Extract the [x, y] coordinate from the center of the cell holding the provided text.  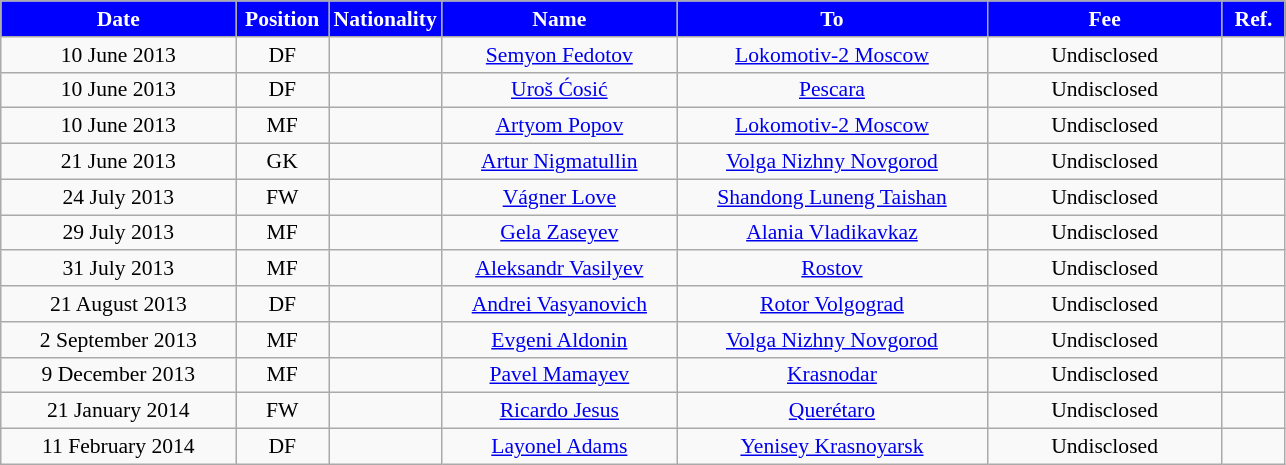
Evgeni Aldonin [560, 340]
31 July 2013 [118, 269]
Uroš Ćosić [560, 90]
11 February 2014 [118, 447]
Name [560, 19]
Position [282, 19]
Gela Zaseyev [560, 233]
Vágner Love [560, 197]
Rostov [832, 269]
29 July 2013 [118, 233]
Date [118, 19]
Nationality [384, 19]
Krasnodar [832, 375]
Rotor Volgograd [832, 304]
Yenisey Krasnoyarsk [832, 447]
Layonel Adams [560, 447]
Querétaro [832, 411]
Artyom Popov [560, 126]
Andrei Vasyanovich [560, 304]
Fee [1104, 19]
Semyon Fedotov [560, 55]
Aleksandr Vasilyev [560, 269]
Alania Vladikavkaz [832, 233]
Ref. [1254, 19]
21 January 2014 [118, 411]
GK [282, 162]
21 June 2013 [118, 162]
24 July 2013 [118, 197]
Shandong Luneng Taishan [832, 197]
Artur Nigmatullin [560, 162]
9 December 2013 [118, 375]
Ricardo Jesus [560, 411]
To [832, 19]
2 September 2013 [118, 340]
21 August 2013 [118, 304]
Pescara [832, 90]
Pavel Mamayev [560, 375]
